Find where the given text appears and provide that cell's center as (x, y) coordinate. 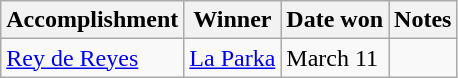
Date won (335, 20)
Rey de Reyes (92, 58)
March 11 (335, 58)
La Parka (232, 58)
Accomplishment (92, 20)
Winner (232, 20)
Notes (423, 20)
